For the text-containing cell, return its midpoint in (x, y) coordinate format. 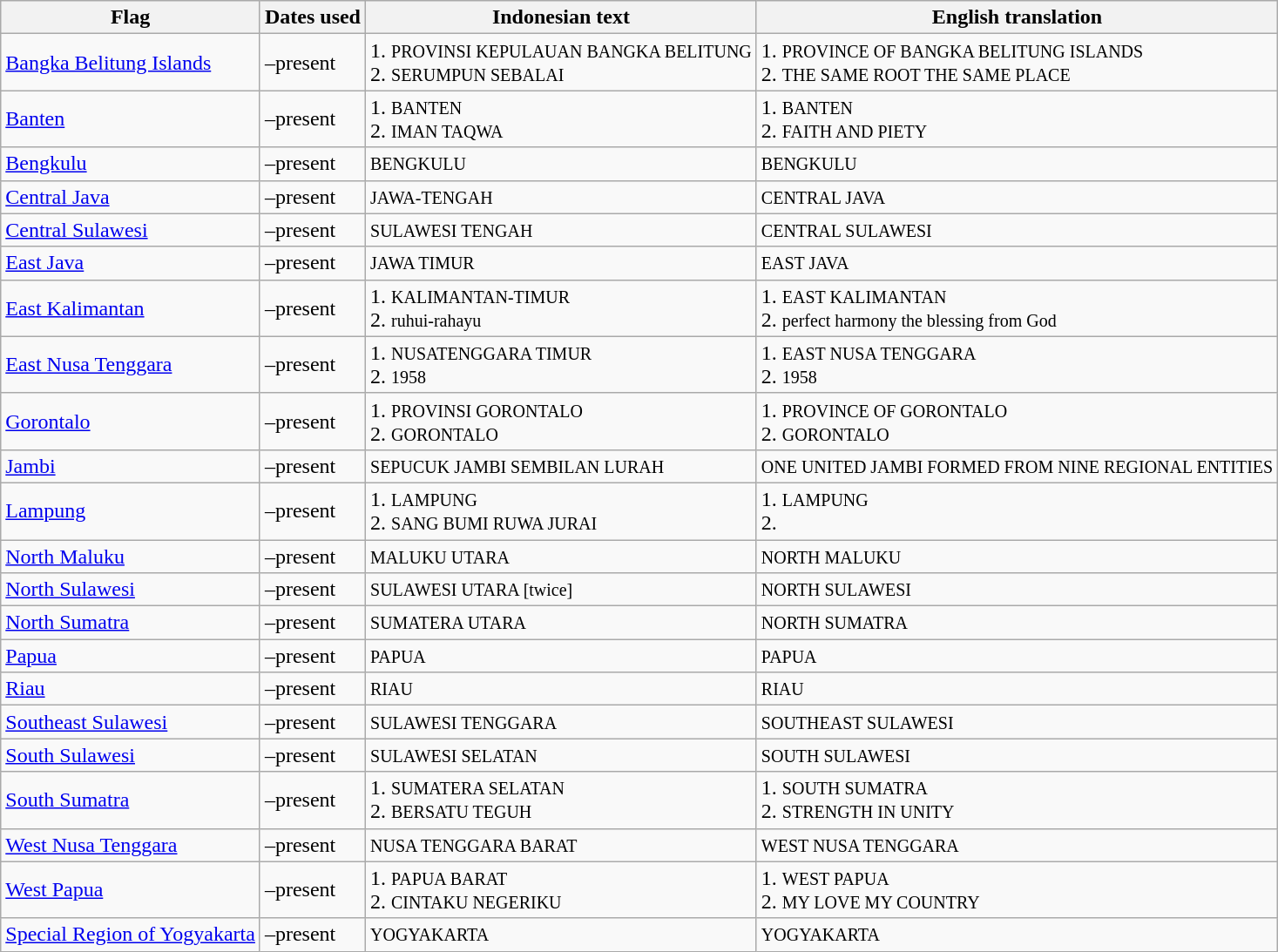
East Nusa Tenggara (131, 364)
EAST JAVA (1017, 263)
English translation (1017, 17)
Bengkulu (131, 164)
SEPUCUK JAMBI SEMBILAN LURAH (561, 466)
SULAWESI TENGAH (561, 230)
SULAWESI SELATAN (561, 755)
1. PROVINSI KEPULAUAN BANGKA BELITUNG2. SERUMPUN SEBALAI (561, 63)
1. PROVINCE OF GORONTALO2. GORONTALO (1017, 422)
WEST NUSA TENGGARA (1017, 845)
Papua (131, 656)
1. LAMPUNG2. SANG BUMI RUWA JURAI (561, 510)
Special Region of Yogyakarta (131, 935)
JAWA-TENGAH (561, 197)
SUMATERA UTARA (561, 623)
1. WEST PAPUA2. MY LOVE MY COUNTRY (1017, 890)
1. PROVINSI GORONTALO2. GORONTALO (561, 422)
ONE UNITED JAMBI FORMED FROM NINE REGIONAL ENTITIES (1017, 466)
1. PAPUA BARAT2. CINTAKU NEGERIKU (561, 890)
East Java (131, 263)
SOUTHEAST SULAWESI (1017, 722)
Central Java (131, 197)
SULAWESI UTARA [twice] (561, 590)
North Sulawesi (131, 590)
South Sumatra (131, 800)
West Papua (131, 890)
1. BANTEN2. FAITH AND PIETY (1017, 118)
NORTH SUMATRA (1017, 623)
1. EAST NUSA TENGGARA2. 1958 (1017, 364)
SOUTH SULAWESI (1017, 755)
Jambi (131, 466)
Indonesian text (561, 17)
Southeast Sulawesi (131, 722)
West Nusa Tenggara (131, 845)
Lampung (131, 510)
Riau (131, 689)
1. PROVINCE OF BANGKA BELITUNG ISLANDS2. THE SAME ROOT THE SAME PLACE (1017, 63)
Banten (131, 118)
1. SOUTH SUMATRA2. STRENGTH IN UNITY (1017, 800)
North Sumatra (131, 623)
Dates used (312, 17)
1. BANTEN2. IMAN TAQWA (561, 118)
Gorontalo (131, 422)
JAWA TIMUR (561, 263)
East Kalimantan (131, 308)
NORTH SULAWESI (1017, 590)
Central Sulawesi (131, 230)
CENTRAL SULAWESI (1017, 230)
NUSA TENGGARA BARAT (561, 845)
1. SUMATERA SELATAN2. BERSATU TEGUH (561, 800)
1. EAST KALIMANTAN2. perfect harmony the blessing from God (1017, 308)
1. KALIMANTAN-TIMUR2. ruhui-rahayu (561, 308)
Flag (131, 17)
North Maluku (131, 557)
1. LAMPUNG2. (1017, 510)
Bangka Belitung Islands (131, 63)
1. NUSATENGGARA TIMUR2. 1958 (561, 364)
SULAWESI TENGGARA (561, 722)
NORTH MALUKU (1017, 557)
MALUKU UTARA (561, 557)
South Sulawesi (131, 755)
CENTRAL JAVA (1017, 197)
